Return [X, Y] of the center of cell containing provided text 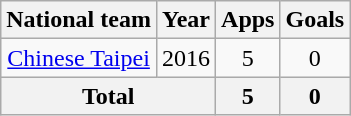
Chinese Taipei [79, 58]
Year [186, 20]
National team [79, 20]
2016 [186, 58]
Goals [315, 20]
Apps [248, 20]
Total [108, 96]
